From the cell containing the given text, extract its center point as [x, y] coordinate. 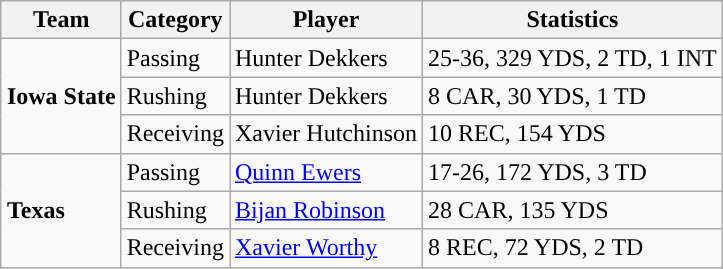
8 CAR, 30 YDS, 1 TD [573, 96]
Xavier Hutchinson [326, 134]
10 REC, 154 YDS [573, 134]
Xavier Worthy [326, 248]
28 CAR, 135 YDS [573, 210]
Texas [61, 210]
Iowa State [61, 96]
Team [61, 20]
Quinn Ewers [326, 172]
Bijan Robinson [326, 210]
Statistics [573, 20]
Player [326, 20]
Category [175, 20]
17-26, 172 YDS, 3 TD [573, 172]
8 REC, 72 YDS, 2 TD [573, 248]
25-36, 329 YDS, 2 TD, 1 INT [573, 58]
